Output the [X, Y] coordinate of the center of the cell containing the given text.  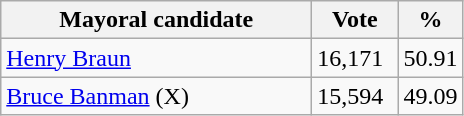
16,171 [355, 58]
Henry Braun [156, 58]
15,594 [355, 96]
% [430, 20]
Mayoral candidate [156, 20]
49.09 [430, 96]
Vote [355, 20]
Bruce Banman (X) [156, 96]
50.91 [430, 58]
